Return the [X, Y] coordinate for the center point of the cell that contains the specified text.  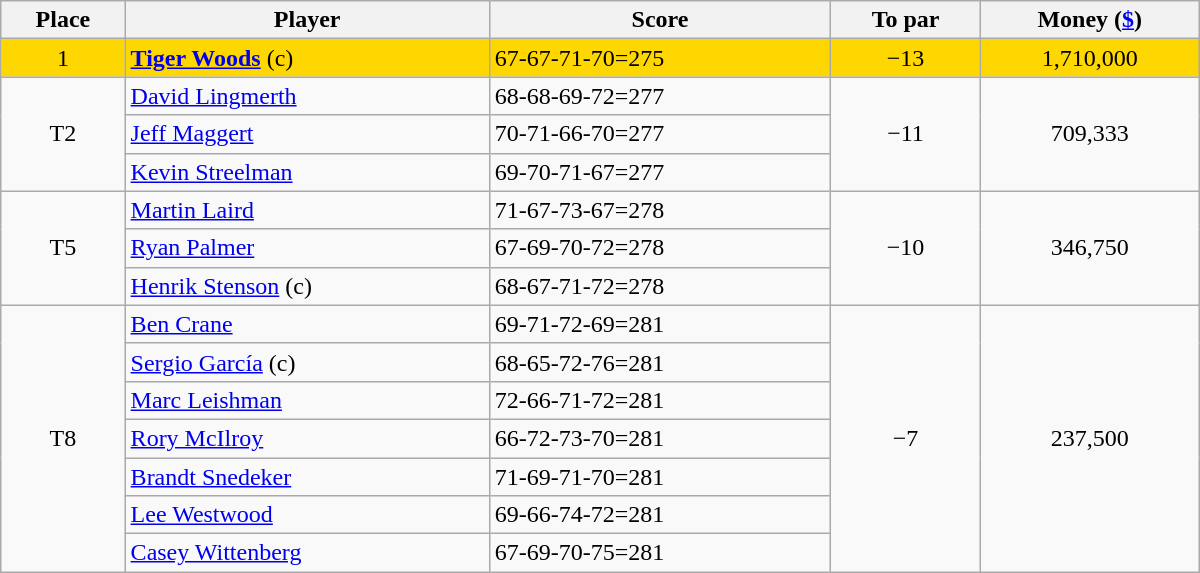
T2 [63, 134]
71-67-73-67=278 [660, 210]
69-71-72-69=281 [660, 324]
69-66-74-72=281 [660, 515]
346,750 [1090, 248]
−11 [906, 134]
Lee Westwood [307, 515]
−10 [906, 248]
71-69-71-70=281 [660, 477]
Casey Wittenberg [307, 553]
−7 [906, 438]
709,333 [1090, 134]
Place [63, 20]
Player [307, 20]
T5 [63, 248]
Ben Crane [307, 324]
Rory McIlroy [307, 438]
Marc Leishman [307, 400]
−13 [906, 58]
Jeff Maggert [307, 134]
66-72-73-70=281 [660, 438]
David Lingmerth [307, 96]
Score [660, 20]
Brandt Snedeker [307, 477]
T8 [63, 438]
69-70-71-67=277 [660, 172]
72-66-71-72=281 [660, 400]
Martin Laird [307, 210]
Henrik Stenson (c) [307, 286]
Sergio García (c) [307, 362]
1 [63, 58]
67-69-70-72=278 [660, 248]
Money ($) [1090, 20]
67-67-71-70=275 [660, 58]
67-69-70-75=281 [660, 553]
To par [906, 20]
70-71-66-70=277 [660, 134]
68-65-72-76=281 [660, 362]
68-68-69-72=277 [660, 96]
Kevin Streelman [307, 172]
1,710,000 [1090, 58]
68-67-71-72=278 [660, 286]
Ryan Palmer [307, 248]
Tiger Woods (c) [307, 58]
237,500 [1090, 438]
